From the cell containing the given text, extract its center point as (X, Y) coordinate. 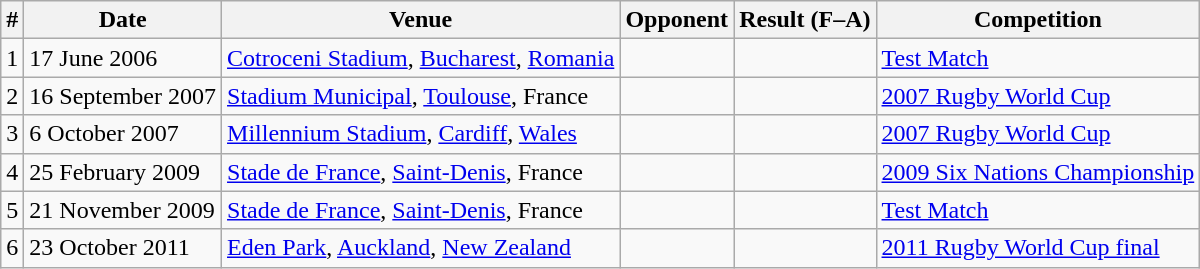
23 October 2011 (123, 248)
6 (12, 248)
2009 Six Nations Championship (1038, 172)
Stadium Municipal, Toulouse, France (421, 96)
3 (12, 134)
Competition (1038, 20)
5 (12, 210)
16 September 2007 (123, 96)
Result (F–A) (805, 20)
21 November 2009 (123, 210)
Millennium Stadium, Cardiff, Wales (421, 134)
6 October 2007 (123, 134)
# (12, 20)
Date (123, 20)
25 February 2009 (123, 172)
17 June 2006 (123, 58)
Cotroceni Stadium, Bucharest, Romania (421, 58)
Opponent (677, 20)
4 (12, 172)
2011 Rugby World Cup final (1038, 248)
2 (12, 96)
Eden Park, Auckland, New Zealand (421, 248)
Venue (421, 20)
1 (12, 58)
